Return the (X, Y) coordinate for the center point of the cell that contains the specified text.  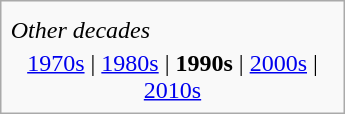
Other decades (172, 30)
1970s | 1980s | 1990s | 2000s | 2010s (172, 76)
